Extract the (X, Y) coordinate from the center of the cell holding the provided text.  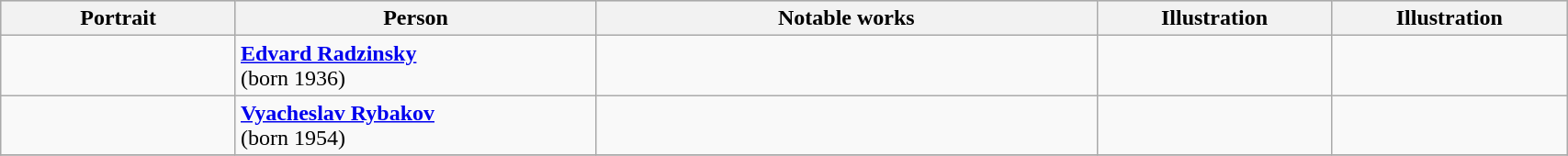
Edvard Radzinsky(born 1936) (415, 66)
Vyacheslav Rybakov(born 1954) (415, 125)
Notable works (847, 18)
Person (415, 18)
Portrait (118, 18)
